Determine the (X, Y) coordinate at the center of the cell enclosing the given text.  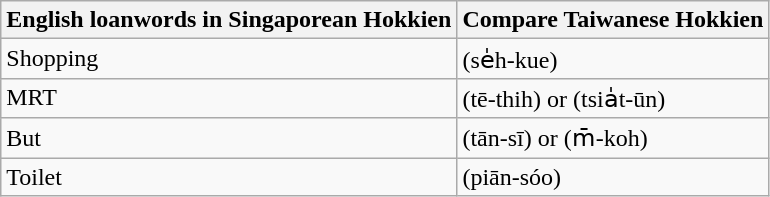
Toilet (229, 177)
(se̍h-kue) (613, 59)
Compare Taiwanese Hokkien (613, 20)
But (229, 138)
Shopping (229, 59)
MRT (229, 98)
(tē-thih) or (tsia̍t-ūn) (613, 98)
(tān-sī) or (m̄-koh) (613, 138)
English loanwords in Singaporean Hokkien (229, 20)
(piān-sóo) (613, 177)
